Scan for the cell matching the given text and deliver its [X, Y] coordinate at center. 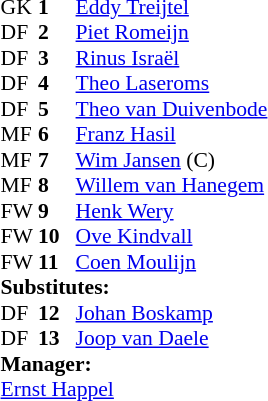
12 [57, 313]
Johan Boskamp [172, 313]
Theo van Duivenbode [172, 109]
Substitutes: [134, 287]
Rinus Israël [172, 58]
10 [57, 237]
3 [57, 58]
7 [57, 160]
Henk Wery [172, 211]
11 [57, 262]
Wim Jansen (C) [172, 160]
Willem van Hanegem [172, 185]
Manager: [134, 364]
Joop van Daele [172, 339]
6 [57, 135]
2 [57, 33]
Piet Romeijn [172, 33]
Coen Moulijn [172, 262]
Theo Laseroms [172, 83]
9 [57, 211]
8 [57, 185]
Ove Kindvall [172, 237]
5 [57, 109]
4 [57, 83]
13 [57, 339]
Franz Hasil [172, 135]
